Pinpoint the cell where the given text exists, returning its (x, y) midpoint coordinate. 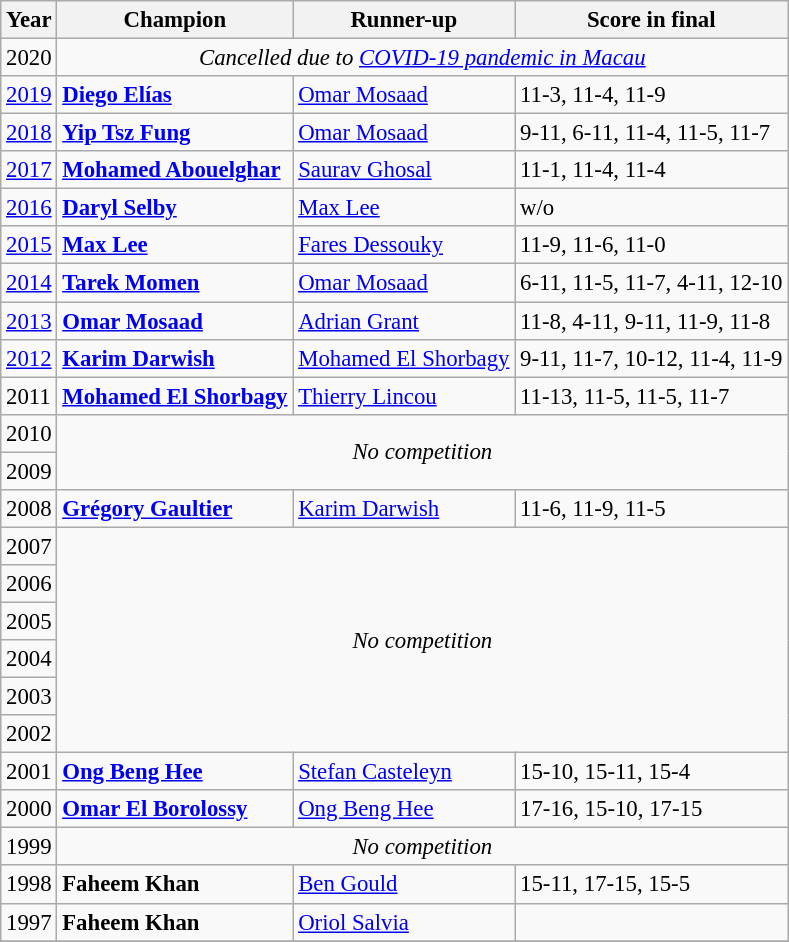
2012 (29, 358)
Score in final (652, 20)
11-1, 11-4, 11-4 (652, 170)
Runner-up (404, 20)
Mohamed Abouelghar (175, 170)
9-11, 11-7, 10-12, 11-4, 11-9 (652, 358)
1999 (29, 847)
Thierry Lincou (404, 396)
11-9, 11-6, 11-0 (652, 245)
15-11, 17-15, 15-5 (652, 885)
Saurav Ghosal (404, 170)
w/o (652, 208)
2008 (29, 509)
Yip Tsz Fung (175, 133)
Cancelled due to COVID-19 pandemic in Macau (422, 58)
2001 (29, 772)
2003 (29, 697)
2002 (29, 734)
Daryl Selby (175, 208)
9-11, 6-11, 11-4, 11-5, 11-7 (652, 133)
2009 (29, 471)
17-16, 15-10, 17-15 (652, 809)
2007 (29, 546)
11-6, 11-9, 11-5 (652, 509)
1998 (29, 885)
Oriol Salvia (404, 922)
Grégory Gaultier (175, 509)
Diego Elías (175, 95)
2016 (29, 208)
Year (29, 20)
2013 (29, 321)
2006 (29, 584)
2020 (29, 58)
2015 (29, 245)
Tarek Momen (175, 283)
2000 (29, 809)
Champion (175, 20)
2005 (29, 621)
6-11, 11-5, 11-7, 4-11, 12-10 (652, 283)
11-8, 4-11, 9-11, 11-9, 11-8 (652, 321)
Adrian Grant (404, 321)
2010 (29, 433)
2017 (29, 170)
2019 (29, 95)
15-10, 15-11, 15-4 (652, 772)
2004 (29, 659)
2018 (29, 133)
Omar El Borolossy (175, 809)
1997 (29, 922)
2011 (29, 396)
11-3, 11-4, 11-9 (652, 95)
11-13, 11-5, 11-5, 11-7 (652, 396)
Ben Gould (404, 885)
Stefan Casteleyn (404, 772)
Fares Dessouky (404, 245)
2014 (29, 283)
